Find where the given text appears and provide that cell's center as [X, Y] coordinate. 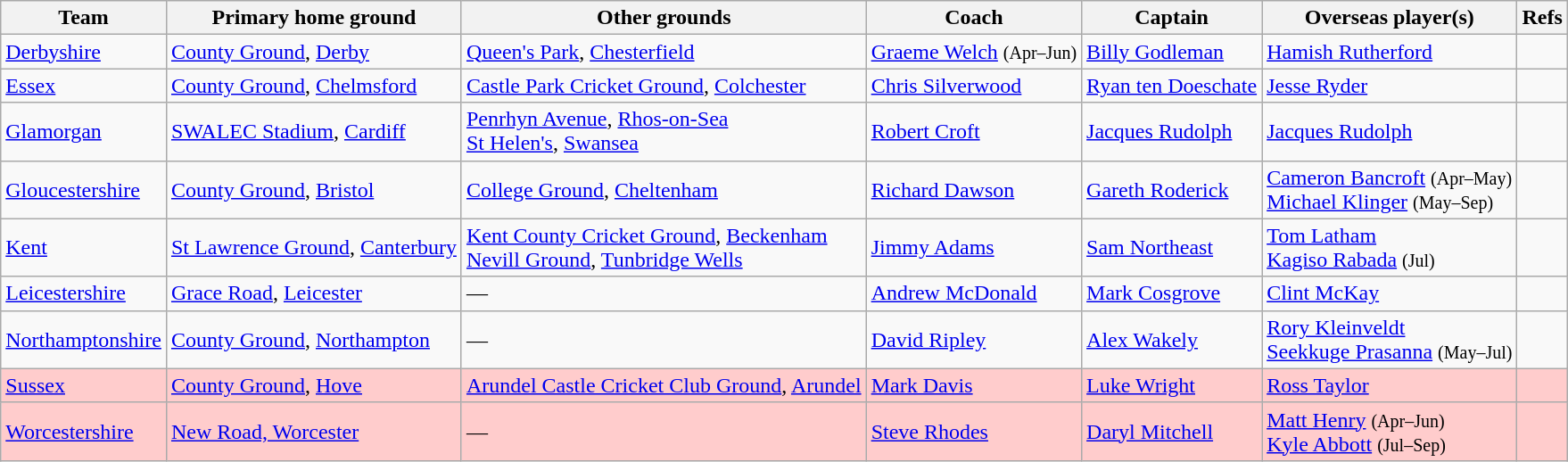
Rory Kleinveldt Seekkuge Prasanna (May–Jul) [1390, 339]
Graeme Welch (Apr–Jun) [974, 52]
Matt Henry (Apr–Jun) Kyle Abbott (Jul–Sep) [1390, 432]
Primary home ground [314, 18]
SWALEC Stadium, Cardiff [314, 132]
County Ground, Derby [314, 52]
County Ground, Bristol [314, 189]
Steve Rhodes [974, 432]
Leicestershire [84, 293]
Gloucestershire [84, 189]
Kent County Cricket Ground, BeckenhamNevill Ground, Tunbridge Wells [664, 248]
Mark Cosgrove [1172, 293]
County Ground, Northampton [314, 339]
Penrhyn Avenue, Rhos-on-SeaSt Helen's, Swansea [664, 132]
Derbyshire [84, 52]
Captain [1172, 18]
Billy Godleman [1172, 52]
Other grounds [664, 18]
Jesse Ryder [1390, 86]
Hamish Rutherford [1390, 52]
Coach [974, 18]
Andrew McDonald [974, 293]
College Ground, Cheltenham [664, 189]
Overseas player(s) [1390, 18]
Sussex [84, 385]
Robert Croft [974, 132]
Clint McKay [1390, 293]
Luke Wright [1172, 385]
Queen's Park, Chesterfield [664, 52]
Refs [1542, 18]
Daryl Mitchell [1172, 432]
Tom Latham Kagiso Rabada (Jul) [1390, 248]
County Ground, Hove [314, 385]
David Ripley [974, 339]
Grace Road, Leicester [314, 293]
Richard Dawson [974, 189]
Arundel Castle Cricket Club Ground, Arundel [664, 385]
Team [84, 18]
Chris Silverwood [974, 86]
Glamorgan [84, 132]
Essex [84, 86]
Jimmy Adams [974, 248]
County Ground, Chelmsford [314, 86]
Cameron Bancroft (Apr–May) Michael Klinger (May–Sep) [1390, 189]
New Road, Worcester [314, 432]
Mark Davis [974, 385]
Kent [84, 248]
Sam Northeast [1172, 248]
Ross Taylor [1390, 385]
Ryan ten Doeschate [1172, 86]
Northamptonshire [84, 339]
Castle Park Cricket Ground, Colchester [664, 86]
Worcestershire [84, 432]
Gareth Roderick [1172, 189]
St Lawrence Ground, Canterbury [314, 248]
Alex Wakely [1172, 339]
